Search for the cell housing the specified text and yield its (X, Y) center coordinate. 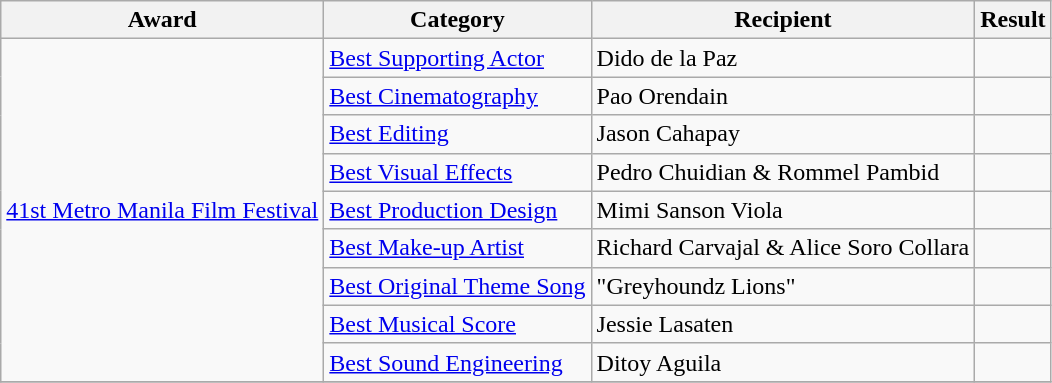
Mimi Sanson Viola (783, 210)
Category (458, 20)
Best Cinematography (458, 96)
Best Production Design (458, 210)
Pedro Chuidian & Rommel Pambid (783, 172)
"Greyhoundz Lions" (783, 286)
Jason Cahapay (783, 134)
Best Supporting Actor (458, 58)
41st Metro Manila Film Festival (162, 210)
Recipient (783, 20)
Jessie Lasaten (783, 324)
Best Visual Effects (458, 172)
Pao Orendain (783, 96)
Award (162, 20)
Best Make-up Artist (458, 248)
Best Musical Score (458, 324)
Richard Carvajal & Alice Soro Collara (783, 248)
Best Original Theme Song (458, 286)
Result (1013, 20)
Best Sound Engineering (458, 362)
Dido de la Paz (783, 58)
Best Editing (458, 134)
Ditoy Aguila (783, 362)
